Detect which cell encompasses the target text, then output its [X, Y] center coordinate. 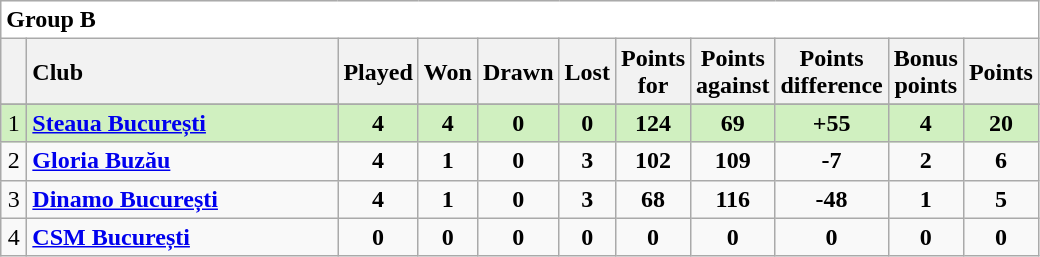
Points for [652, 72]
Played [378, 72]
Steaua București [182, 123]
Bonus points [926, 72]
+55 [832, 123]
Group B [520, 20]
Drawn [518, 72]
Points difference [832, 72]
5 [1000, 199]
Points [1000, 72]
116 [733, 199]
Points against [733, 72]
CSM București [182, 237]
Lost [587, 72]
Gloria Buzău [182, 161]
124 [652, 123]
Club [182, 72]
-48 [832, 199]
Won [448, 72]
68 [652, 199]
109 [733, 161]
102 [652, 161]
6 [1000, 161]
20 [1000, 123]
-7 [832, 161]
69 [733, 123]
Dinamo București [182, 199]
